Detect which cell encompasses the target text, then output its [x, y] center coordinate. 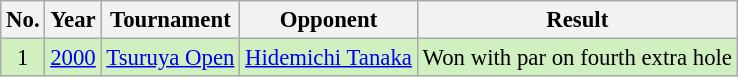
Won with par on fourth extra hole [577, 58]
Opponent [328, 20]
Tsuruya Open [170, 58]
Year [73, 20]
1 [23, 58]
Result [577, 20]
No. [23, 20]
Hidemichi Tanaka [328, 58]
Tournament [170, 20]
2000 [73, 58]
